For the text-containing cell, return its midpoint in [x, y] coordinate format. 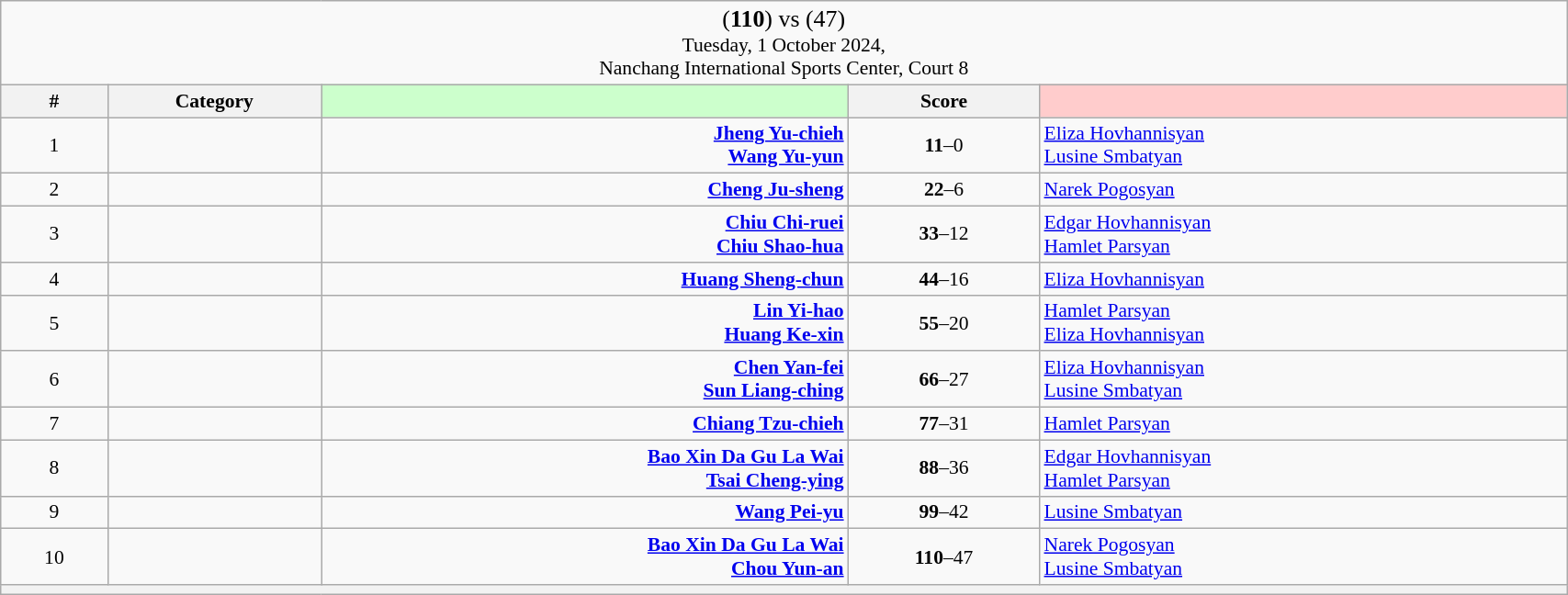
Eliza Hovhannisyan [1303, 279]
22–6 [944, 190]
Wang Pei-yu [585, 512]
77–31 [944, 424]
5 [54, 323]
10 [54, 556]
6 [54, 380]
110–47 [944, 556]
Bao Xin Da Gu La Wai Tsai Cheng-ying [585, 468]
88–36 [944, 468]
99–42 [944, 512]
Narek Pogosyan [1303, 190]
# [54, 101]
4 [54, 279]
Bao Xin Da Gu La Wai Chou Yun-an [585, 556]
8 [54, 468]
Category [215, 101]
2 [54, 190]
55–20 [944, 323]
Chiang Tzu-chieh [585, 424]
11–0 [944, 145]
7 [54, 424]
Score [944, 101]
9 [54, 512]
3 [54, 235]
Cheng Ju-sheng [585, 190]
Huang Sheng-chun [585, 279]
66–27 [944, 380]
Lusine Smbatyan [1303, 512]
44–16 [944, 279]
Hamlet Parsyan [1303, 424]
Hamlet Parsyan Eliza Hovhannisyan [1303, 323]
Narek Pogosyan Lusine Smbatyan [1303, 556]
Chiu Chi-ruei Chiu Shao-hua [585, 235]
Lin Yi-hao Huang Ke-xin [585, 323]
Jheng Yu-chieh Wang Yu-yun [585, 145]
(110) vs (47)Tuesday, 1 October 2024, Nanchang International Sports Center, Court 8 [784, 42]
33–12 [944, 235]
1 [54, 145]
Chen Yan-fei Sun Liang-ching [585, 380]
